Return [x, y] of the center of cell containing provided text 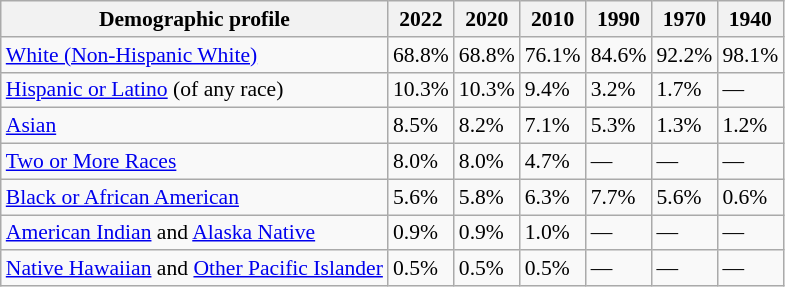
6.3% [553, 197]
7.1% [553, 126]
5.8% [487, 197]
2010 [553, 19]
9.4% [553, 90]
76.1% [553, 55]
92.2% [684, 55]
84.6% [619, 55]
98.1% [750, 55]
1970 [684, 19]
American Indian and Alaska Native [194, 233]
Asian [194, 126]
1990 [619, 19]
Hispanic or Latino (of any race) [194, 90]
1.2% [750, 126]
Black or African American [194, 197]
Two or More Races [194, 162]
Demographic profile [194, 19]
8.5% [421, 126]
1940 [750, 19]
5.3% [619, 126]
1.3% [684, 126]
0.6% [750, 197]
1.7% [684, 90]
White (Non-Hispanic White) [194, 55]
2022 [421, 19]
3.2% [619, 90]
8.2% [487, 126]
1.0% [553, 233]
7.7% [619, 197]
4.7% [553, 162]
2020 [487, 19]
Native Hawaiian and Other Pacific Islander [194, 269]
